Search for the cell housing the specified text and yield its (X, Y) center coordinate. 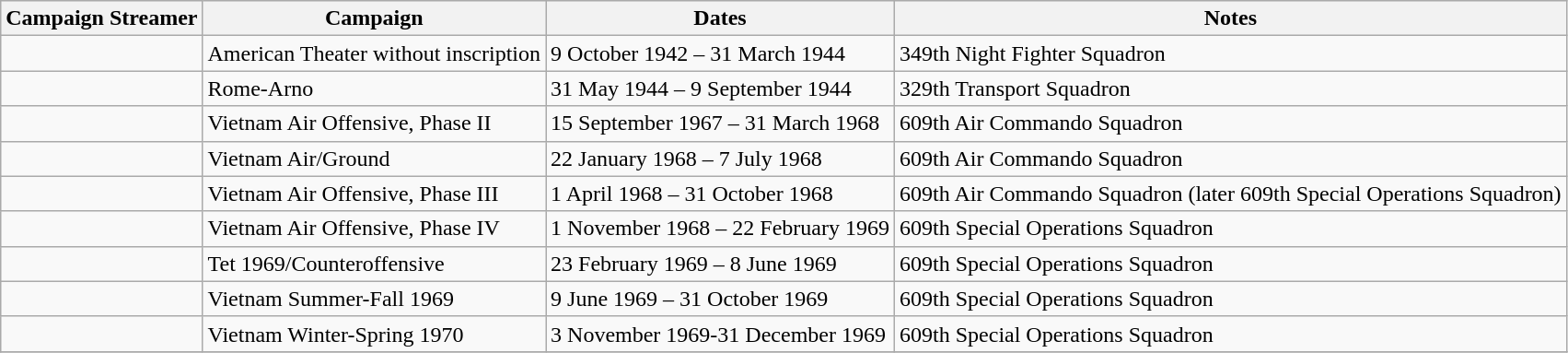
609th Air Commando Squadron (later 609th Special Operations Squadron) (1231, 194)
Campaign (374, 18)
Vietnam Air Offensive, Phase III (374, 194)
31 May 1944 – 9 September 1944 (720, 88)
Campaign Streamer (101, 18)
3 November 1969-31 December 1969 (720, 334)
349th Night Fighter Squadron (1231, 53)
1 November 1968 – 22 February 1969 (720, 229)
Vietnam Air/Ground (374, 159)
23 February 1969 – 8 June 1969 (720, 264)
American Theater without inscription (374, 53)
Tet 1969/Counteroffensive (374, 264)
Vietnam Summer-Fall 1969 (374, 299)
1 April 1968 – 31 October 1968 (720, 194)
Rome-Arno (374, 88)
9 June 1969 – 31 October 1969 (720, 299)
9 October 1942 – 31 March 1944 (720, 53)
Vietnam Winter-Spring 1970 (374, 334)
Dates (720, 18)
329th Transport Squadron (1231, 88)
Vietnam Air Offensive, Phase IV (374, 229)
15 September 1967 – 31 March 1968 (720, 124)
Notes (1231, 18)
22 January 1968 – 7 July 1968 (720, 159)
Vietnam Air Offensive, Phase II (374, 124)
